Output the (X, Y) coordinate of the center of the cell containing the given text.  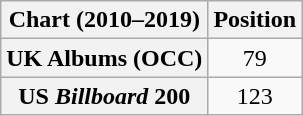
US Billboard 200 (104, 96)
Position (255, 20)
Chart (2010–2019) (104, 20)
123 (255, 96)
UK Albums (OCC) (104, 58)
79 (255, 58)
